Locate the cell with the specified text and output its [X, Y] center coordinate. 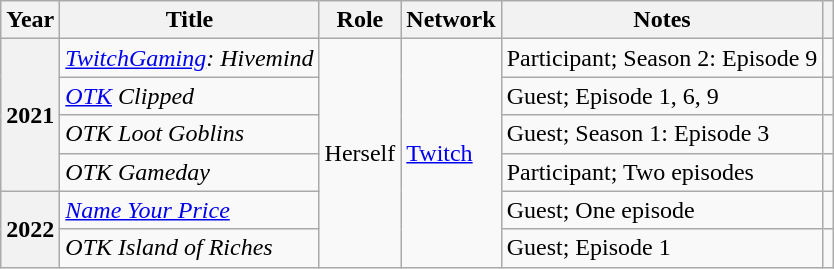
Participant; Two episodes [662, 172]
Guest; Episode 1 [662, 248]
OTK Clipped [190, 96]
OTK Loot Goblins [190, 134]
Title [190, 20]
Year [30, 20]
2022 [30, 229]
2021 [30, 115]
Participant; Season 2: Episode 9 [662, 58]
Guest; Season 1: Episode 3 [662, 134]
Name Your Price [190, 210]
Twitch [451, 153]
OTK Island of Riches [190, 248]
TwitchGaming: Hivemind [190, 58]
Herself [360, 153]
Guest; Episode 1, 6, 9 [662, 96]
Network [451, 20]
Role [360, 20]
Notes [662, 20]
OTK Gameday [190, 172]
Guest; One episode [662, 210]
